Output the (x, y) coordinate of the center of the cell containing the given text.  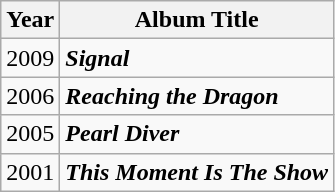
This Moment Is The Show (197, 172)
Year (30, 20)
Signal (197, 58)
2005 (30, 134)
2009 (30, 58)
Pearl Diver (197, 134)
2001 (30, 172)
2006 (30, 96)
Album Title (197, 20)
Reaching the Dragon (197, 96)
